Determine the (x, y) coordinate at the center of the cell enclosing the given text.  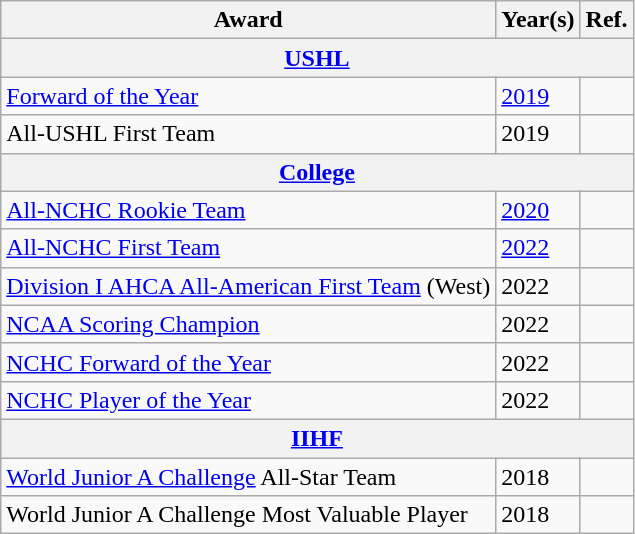
NCAA Scoring Champion (248, 324)
NCHC Player of the Year (248, 400)
Year(s) (538, 20)
Division I AHCA All-American First Team (West) (248, 286)
All-NCHC First Team (248, 248)
Ref. (606, 20)
All-USHL First Team (248, 134)
All-NCHC Rookie Team (248, 210)
2020 (538, 210)
World Junior A Challenge Most Valuable Player (248, 515)
IIHF (317, 438)
College (317, 172)
World Junior A Challenge All-Star Team (248, 477)
NCHC Forward of the Year (248, 362)
USHL (317, 58)
Forward of the Year (248, 96)
Award (248, 20)
